Extract the (x, y) coordinate from the center of the cell holding the provided text.  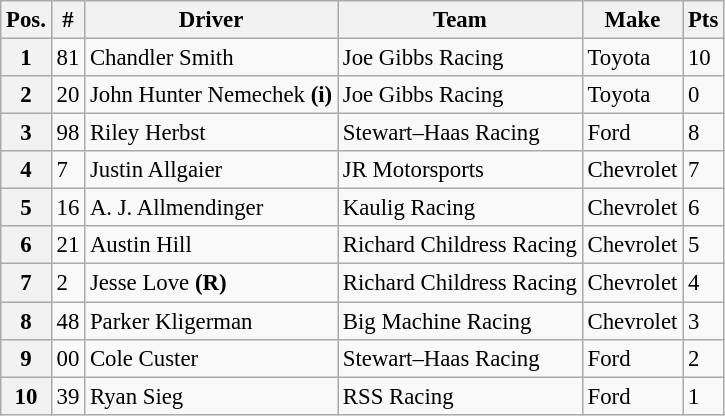
21 (68, 245)
Make (632, 20)
# (68, 20)
Parker Kligerman (212, 321)
Team (460, 20)
Pts (704, 20)
98 (68, 133)
81 (68, 58)
9 (26, 358)
39 (68, 396)
JR Motorsports (460, 170)
Cole Custer (212, 358)
A. J. Allmendinger (212, 208)
RSS Racing (460, 396)
0 (704, 95)
Austin Hill (212, 245)
Big Machine Racing (460, 321)
20 (68, 95)
16 (68, 208)
John Hunter Nemechek (i) (212, 95)
Chandler Smith (212, 58)
Jesse Love (R) (212, 283)
Riley Herbst (212, 133)
Justin Allgaier (212, 170)
Ryan Sieg (212, 396)
48 (68, 321)
Pos. (26, 20)
Driver (212, 20)
Kaulig Racing (460, 208)
00 (68, 358)
